Scan for the cell matching the given text and deliver its (X, Y) coordinate at center. 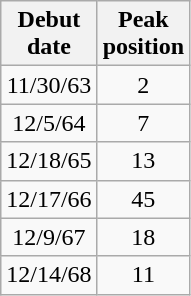
13 (143, 161)
18 (143, 237)
45 (143, 199)
2 (143, 85)
12/14/68 (49, 275)
11/30/63 (49, 85)
7 (143, 123)
Debutdate (49, 34)
12/5/64 (49, 123)
12/9/67 (49, 237)
Peakposition (143, 34)
12/18/65 (49, 161)
11 (143, 275)
12/17/66 (49, 199)
